Scan for the cell matching the given text and deliver its [x, y] coordinate at center. 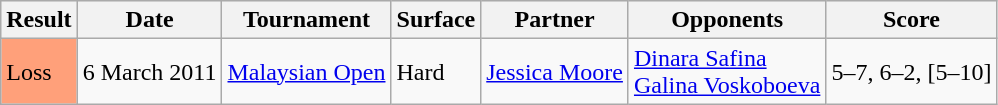
Malaysian Open [306, 72]
Dinara Safina Galina Voskoboeva [726, 72]
Partner [555, 20]
Loss [39, 72]
Tournament [306, 20]
Hard [436, 72]
5–7, 6–2, [5–10] [912, 72]
Surface [436, 20]
Jessica Moore [555, 72]
Date [150, 20]
6 March 2011 [150, 72]
Opponents [726, 20]
Score [912, 20]
Result [39, 20]
